Locate the cell with the specified text and output its [X, Y] center coordinate. 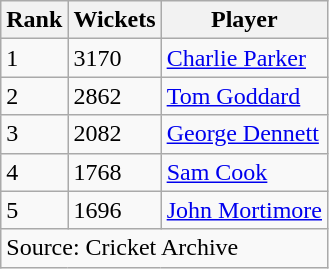
2082 [114, 134]
2 [34, 96]
Sam Cook [244, 172]
George Dennett [244, 134]
1696 [114, 210]
3 [34, 134]
3170 [114, 58]
Player [244, 20]
2862 [114, 96]
Charlie Parker [244, 58]
1768 [114, 172]
Wickets [114, 20]
1 [34, 58]
5 [34, 210]
John Mortimore [244, 210]
Rank [34, 20]
4 [34, 172]
Tom Goddard [244, 96]
Source: Cricket Archive [164, 248]
